Capture the cell that displays the provided text and extract its (X, Y) central coordinate. 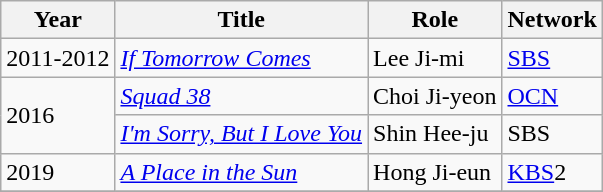
Hong Ji-eun (435, 172)
Lee Ji-mi (435, 58)
Title (242, 20)
Network (552, 20)
2019 (58, 172)
If Tomorrow Comes (242, 58)
I'm Sorry, But I Love You (242, 134)
A Place in the Sun (242, 172)
Shin Hee-ju (435, 134)
Squad 38 (242, 96)
Role (435, 20)
2011-2012 (58, 58)
KBS2 (552, 172)
Choi Ji-yeon (435, 96)
Year (58, 20)
2016 (58, 115)
OCN (552, 96)
